Provide the [X, Y] coordinate of the cell's center where the given text is located.  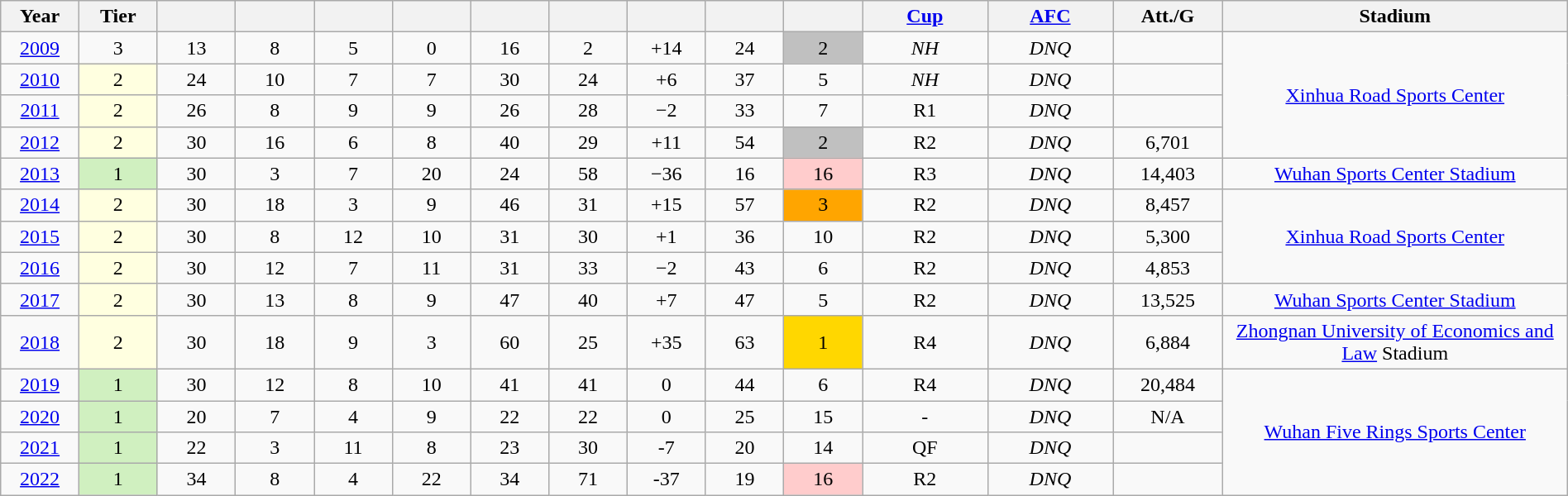
Zhongnan University of Economics and Law Stadium [1394, 342]
46 [509, 205]
2022 [40, 479]
2020 [40, 416]
Stadium [1394, 17]
2012 [40, 142]
60 [509, 342]
15 [824, 416]
2018 [40, 342]
2019 [40, 384]
5,300 [1168, 236]
−36 [667, 174]
2013 [40, 174]
+6 [667, 79]
4,853 [1168, 268]
N/A [1168, 416]
Year [40, 17]
63 [744, 342]
+7 [667, 299]
2016 [40, 268]
29 [589, 142]
2011 [40, 111]
23 [509, 448]
QF [925, 448]
AFC [1050, 17]
71 [589, 479]
58 [589, 174]
R1 [925, 111]
20,484 [1168, 384]
14 [824, 448]
+11 [667, 142]
Wuhan Five Rings Sports Center [1394, 432]
36 [744, 236]
6,884 [1168, 342]
8,457 [1168, 205]
Att./G [1168, 17]
2014 [40, 205]
2010 [40, 79]
14,403 [1168, 174]
2017 [40, 299]
44 [744, 384]
R3 [925, 174]
54 [744, 142]
43 [744, 268]
13,525 [1168, 299]
- [925, 416]
-37 [667, 479]
-7 [667, 448]
+1 [667, 236]
+14 [667, 48]
37 [744, 79]
+15 [667, 205]
Tier [117, 17]
2009 [40, 48]
Cup [925, 17]
2015 [40, 236]
6,701 [1168, 142]
28 [589, 111]
19 [744, 479]
2021 [40, 448]
+35 [667, 342]
57 [744, 205]
